Capture the cell that displays the provided text and extract its [X, Y] central coordinate. 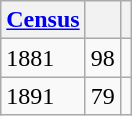
1891 [43, 96]
1881 [43, 58]
Census [43, 20]
98 [102, 58]
79 [102, 96]
